Determine the [X, Y] coordinate at the center of the cell enclosing the given text.  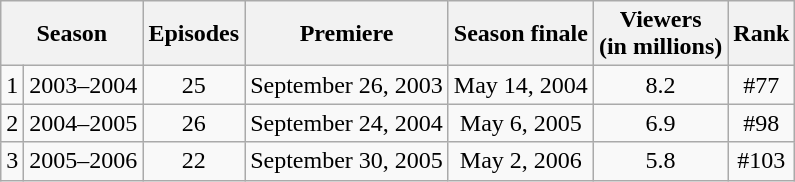
#77 [762, 85]
2 [12, 123]
September 30, 2005 [347, 161]
25 [194, 85]
Season [72, 34]
#103 [762, 161]
22 [194, 161]
September 26, 2003 [347, 85]
2004–2005 [84, 123]
Premiere [347, 34]
2005–2006 [84, 161]
6.9 [660, 123]
3 [12, 161]
2003–2004 [84, 85]
5.8 [660, 161]
May 2, 2006 [520, 161]
Viewers(in millions) [660, 34]
September 24, 2004 [347, 123]
May 14, 2004 [520, 85]
1 [12, 85]
May 6, 2005 [520, 123]
Rank [762, 34]
8.2 [660, 85]
Episodes [194, 34]
Season finale [520, 34]
#98 [762, 123]
26 [194, 123]
